Scan for the cell matching the given text and deliver its [x, y] coordinate at center. 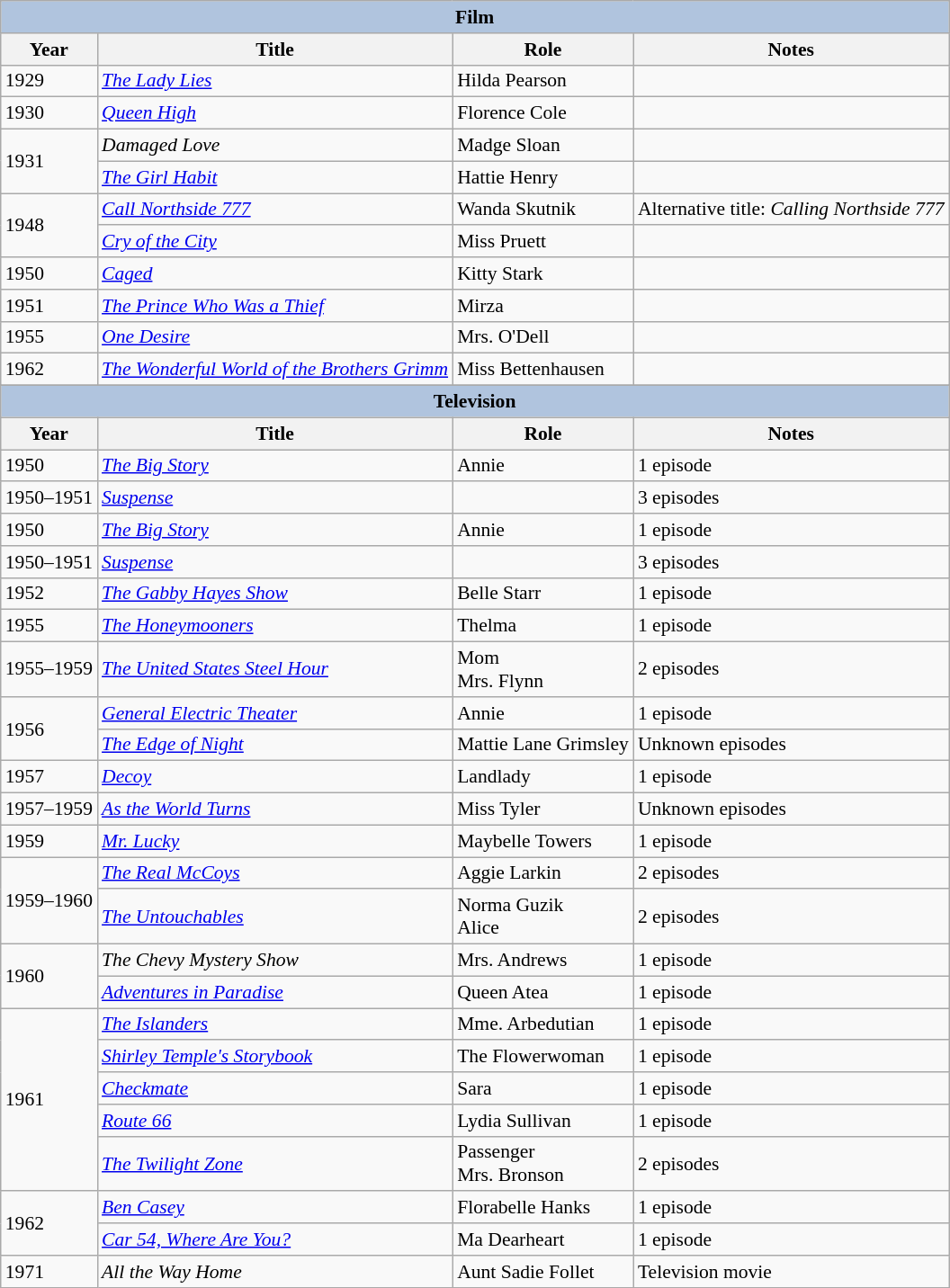
Kitty Stark [543, 273]
Mirza [543, 306]
1957–1959 [49, 809]
1960 [49, 977]
Hilda Pearson [543, 81]
Miss Bettenhausen [543, 370]
Florabelle Hanks [543, 1208]
1959 [49, 841]
Norma GuzikAlice [543, 917]
1952 [49, 594]
One Desire [275, 337]
1948 [49, 225]
Caged [275, 273]
Florence Cole [543, 113]
1929 [49, 81]
Decoy [275, 777]
The Twilight Zone [275, 1164]
Mattie Lane Grimsley [543, 745]
1930 [49, 113]
Hattie Henry [543, 177]
1951 [49, 306]
Mr. Lucky [275, 841]
Miss Pruett [543, 242]
1955–1959 [49, 669]
Thelma [543, 626]
Mrs. O'Dell [543, 337]
Sara [543, 1088]
Route 66 [275, 1121]
Maybelle Towers [543, 841]
PassengerMrs. Bronson [543, 1164]
The Girl Habit [275, 177]
Car 54, Where Are You? [275, 1239]
Belle Starr [543, 594]
Call Northside 777 [275, 210]
Damaged Love [275, 146]
1957 [49, 777]
Adventures in Paradise [275, 992]
The Gabby Hayes Show [275, 594]
The Wonderful World of the Brothers Grimm [275, 370]
The Flowerwoman [543, 1057]
Wanda Skutnik [543, 210]
Shirley Temple's Storybook [275, 1057]
Landlady [543, 777]
Queen Atea [543, 992]
Mme. Arbedutian [543, 1024]
Ben Casey [275, 1208]
The Islanders [275, 1024]
1971 [49, 1272]
1931 [49, 162]
Television [475, 402]
As the World Turns [275, 809]
The Untouchables [275, 917]
Aggie Larkin [543, 873]
Lydia Sullivan [543, 1121]
The United States Steel Hour [275, 669]
MomMrs. Flynn [543, 669]
The Real McCoys [275, 873]
The Chevy Mystery Show [275, 961]
Checkmate [275, 1088]
Television movie [792, 1272]
General Electric Theater [275, 713]
The Prince Who Was a Thief [275, 306]
Madge Sloan [543, 146]
The Honeymooners [275, 626]
Miss Tyler [543, 809]
Film [475, 17]
1959–1960 [49, 901]
Ma Dearheart [543, 1239]
Queen High [275, 113]
The Lady Lies [275, 81]
Aunt Sadie Follet [543, 1272]
1956 [49, 729]
Alternative title: Calling Northside 777 [792, 210]
The Edge of Night [275, 745]
All the Way Home [275, 1272]
Mrs. Andrews [543, 961]
Cry of the City [275, 242]
1961 [49, 1100]
